Search for the cell housing the specified text and yield its (X, Y) center coordinate. 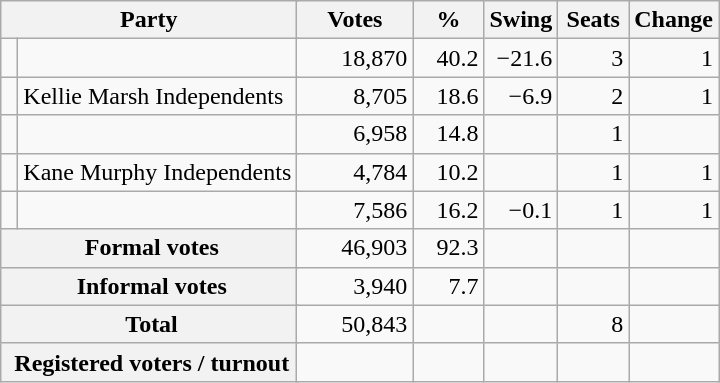
−6.9 (521, 96)
18,870 (355, 58)
92.3 (448, 248)
14.8 (448, 134)
Seats (594, 20)
8,705 (355, 96)
18.6 (448, 96)
Registered voters / turnout (149, 362)
Swing (521, 20)
Total (149, 324)
4,784 (355, 172)
7.7 (448, 286)
8 (594, 324)
50,843 (355, 324)
Informal votes (149, 286)
Kellie Marsh Independents (158, 96)
% (448, 20)
−0.1 (521, 210)
40.2 (448, 58)
46,903 (355, 248)
2 (594, 96)
Party (149, 20)
3,940 (355, 286)
6,958 (355, 134)
Change (674, 20)
7,586 (355, 210)
10.2 (448, 172)
16.2 (448, 210)
Kane Murphy Independents (158, 172)
Formal votes (149, 248)
Votes (355, 20)
3 (594, 58)
−21.6 (521, 58)
